Identify which cell holds the provided text, then report its (X, Y) central coordinate. 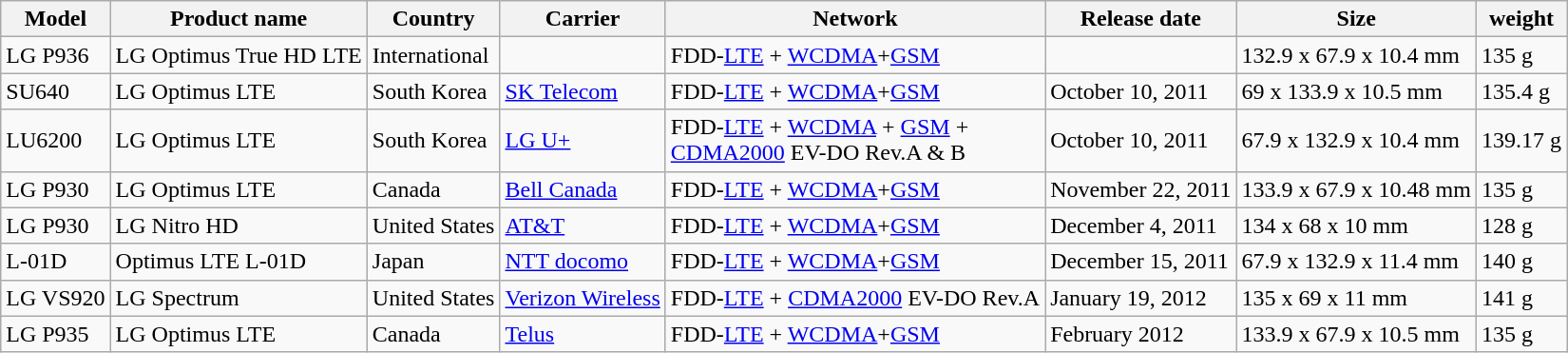
LG Spectrum (239, 298)
November 22, 2011 (1140, 189)
Size (1356, 19)
FDD-LTE + WCDMA + GSM +CDMA2000 EV-DO Rev.A & B (855, 141)
AT&T (583, 226)
LG Optimus True HD LTE (239, 55)
Telus (583, 334)
December 4, 2011 (1140, 226)
NTT docomo (583, 262)
139.17 g (1520, 141)
Model (55, 19)
SU640 (55, 91)
LG VS920 (55, 298)
February 2012 (1140, 334)
Carrier (583, 19)
International (433, 55)
Verizon Wireless (583, 298)
141 g (1520, 298)
LU6200 (55, 141)
128 g (1520, 226)
67.9 x 132.9 x 10.4 mm (1356, 141)
Optimus LTE L-01D (239, 262)
135.4 g (1520, 91)
SK Telecom (583, 91)
132.9 x 67.9 x 10.4 mm (1356, 55)
Network (855, 19)
FDD-LTE + CDMA2000 EV-DO Rev.A (855, 298)
Japan (433, 262)
January 19, 2012 (1140, 298)
135 x 69 x 11 mm (1356, 298)
December 15, 2011 (1140, 262)
LG Nitro HD (239, 226)
133.9 x 67.9 x 10.5 mm (1356, 334)
Bell Canada (583, 189)
LG P936 (55, 55)
134 x 68 x 10 mm (1356, 226)
140 g (1520, 262)
LG P935 (55, 334)
LG U+ (583, 141)
67.9 x 132.9 x 11.4 mm (1356, 262)
Country (433, 19)
69 x 133.9 x 10.5 mm (1356, 91)
L-01D (55, 262)
Release date (1140, 19)
Product name (239, 19)
133.9 x 67.9 x 10.48 mm (1356, 189)
weight (1520, 19)
